Detect which cell encompasses the target text, then output its [x, y] center coordinate. 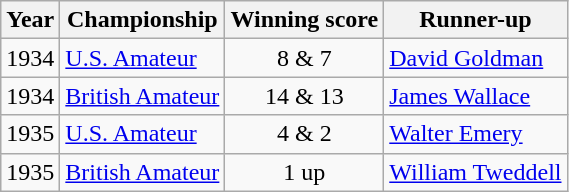
David Goldman [476, 58]
Walter Emery [476, 134]
8 & 7 [304, 58]
Winning score [304, 20]
Championship [142, 20]
14 & 13 [304, 96]
Year [30, 20]
James Wallace [476, 96]
Runner-up [476, 20]
1 up [304, 172]
4 & 2 [304, 134]
William Tweddell [476, 172]
